Scan for the cell matching the given text and deliver its (x, y) coordinate at center. 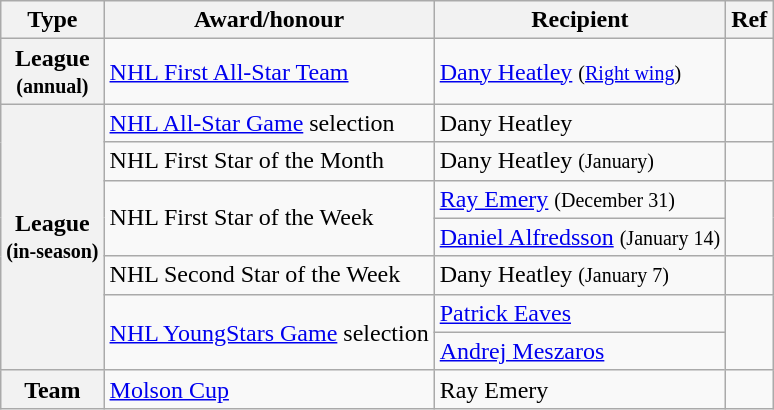
Andrej Meszaros (580, 351)
League(annual) (52, 72)
Dany Heatley (Right wing) (580, 72)
Dany Heatley (580, 123)
NHL First Star of the Week (269, 218)
Dany Heatley (January) (580, 161)
Dany Heatley (January 7) (580, 275)
NHL First All-Star Team (269, 72)
Ray Emery (December 31) (580, 199)
NHL First Star of the Month (269, 161)
Molson Cup (269, 389)
NHL All-Star Game selection (269, 123)
Ref (750, 20)
Type (52, 20)
Recipient (580, 20)
League(in-season) (52, 237)
Daniel Alfredsson (January 14) (580, 237)
Patrick Eaves (580, 313)
Award/honour (269, 20)
NHL Second Star of the Week (269, 275)
Ray Emery (580, 389)
NHL YoungStars Game selection (269, 332)
Team (52, 389)
